Scan for the cell matching the given text and deliver its [X, Y] coordinate at center. 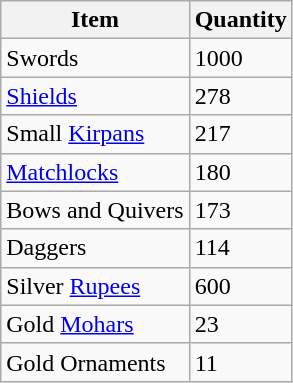
173 [240, 210]
Quantity [240, 20]
Silver Rupees [95, 286]
Shields [95, 96]
600 [240, 286]
Daggers [95, 248]
180 [240, 172]
Small Kirpans [95, 134]
Swords [95, 58]
114 [240, 248]
Item [95, 20]
Matchlocks [95, 172]
23 [240, 324]
Gold Ornaments [95, 362]
1000 [240, 58]
217 [240, 134]
Bows and Quivers [95, 210]
11 [240, 362]
278 [240, 96]
Gold Mohars [95, 324]
